Output the [X, Y] coordinate of the center of the cell containing the given text.  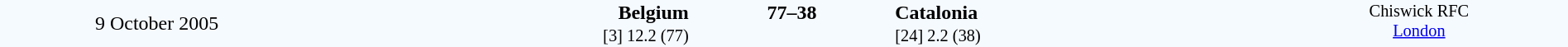
Catalonia [1082, 12]
Belgium [501, 12]
[3] 12.2 (77) [501, 36]
77–38 [791, 12]
9 October 2005 [157, 23]
Chiswick RFCLondon [1419, 23]
[24] 2.2 (38) [1082, 36]
